Return (X, Y) of the center of cell containing provided text 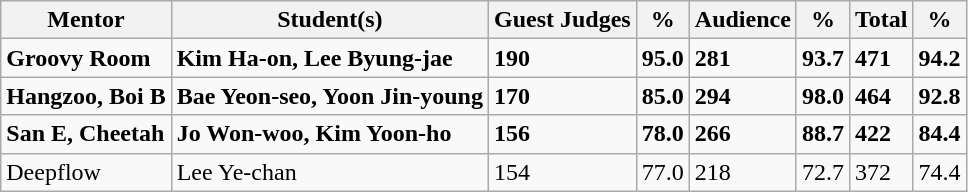
93.7 (822, 58)
Mentor (86, 20)
190 (562, 58)
Audience (742, 20)
422 (881, 134)
Deepflow (86, 172)
Kim Ha-on, Lee Byung-jae (330, 58)
464 (881, 96)
294 (742, 96)
218 (742, 172)
Guest Judges (562, 20)
92.8 (940, 96)
77.0 (662, 172)
94.2 (940, 58)
San E, Cheetah (86, 134)
98.0 (822, 96)
88.7 (822, 134)
Jo Won-woo, Kim Yoon-ho (330, 134)
95.0 (662, 58)
154 (562, 172)
471 (881, 58)
Lee Ye-chan (330, 172)
72.7 (822, 172)
266 (742, 134)
Bae Yeon-seo, Yoon Jin-young (330, 96)
84.4 (940, 134)
Total (881, 20)
281 (742, 58)
Groovy Room (86, 58)
372 (881, 172)
78.0 (662, 134)
85.0 (662, 96)
156 (562, 134)
170 (562, 96)
Student(s) (330, 20)
Hangzoo, Boi B (86, 96)
74.4 (940, 172)
